For the text-containing cell, return its midpoint in [x, y] coordinate format. 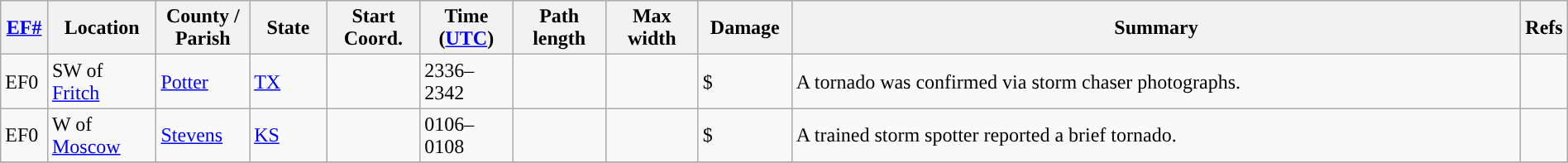
Path length [559, 28]
Damage [744, 28]
Time (UTC) [466, 28]
Location [101, 28]
W of Moscow [101, 136]
State [289, 28]
Summary [1156, 28]
0106–0108 [466, 136]
County / Parish [203, 28]
EF# [25, 28]
A trained storm spotter reported a brief tornado. [1156, 136]
2336–2342 [466, 81]
SW of Fritch [101, 81]
Stevens [203, 136]
TX [289, 81]
Start Coord. [373, 28]
Potter [203, 81]
Refs [1545, 28]
A tornado was confirmed via storm chaser photographs. [1156, 81]
Max width [652, 28]
KS [289, 136]
